Capture the cell that displays the provided text and extract its (X, Y) central coordinate. 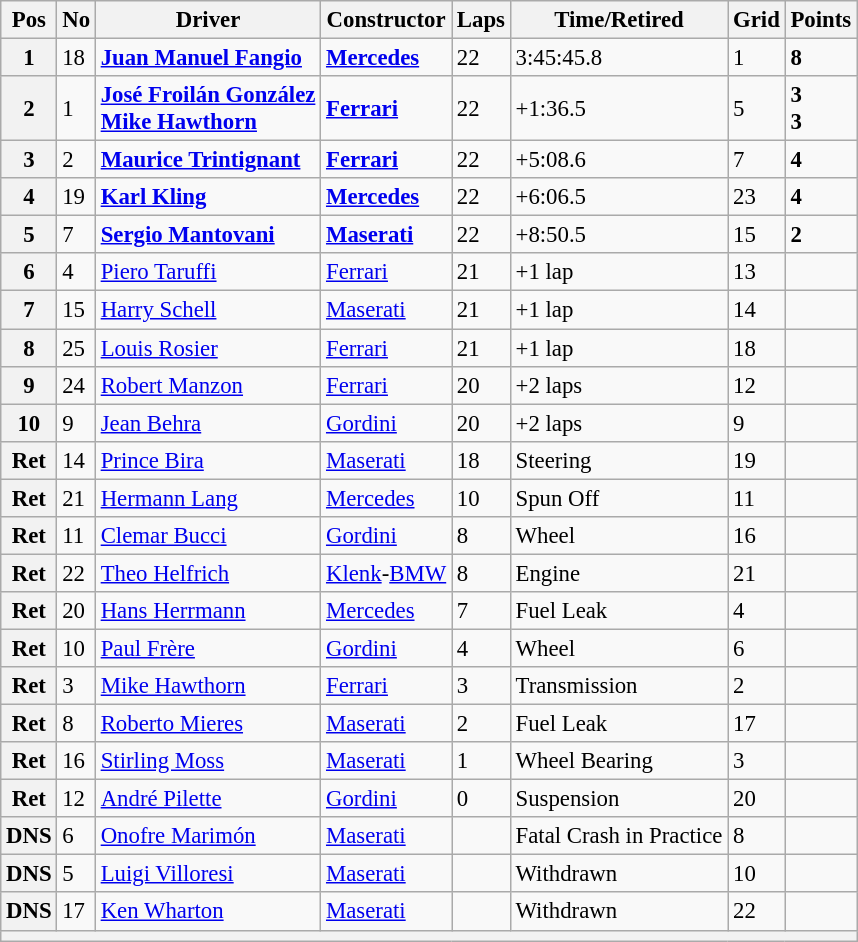
Stirling Moss (208, 761)
Onofre Marimón (208, 836)
Constructor (386, 20)
Theo Helfrich (208, 573)
André Pilette (208, 799)
+6:06.5 (618, 197)
Grid (756, 20)
Klenk-BMW (386, 573)
Hans Herrmann (208, 611)
Wheel Bearing (618, 761)
Hermann Lang (208, 498)
Fatal Crash in Practice (618, 836)
Ken Wharton (208, 912)
Driver (208, 20)
Maurice Trintignant (208, 160)
+5:08.6 (618, 160)
25 (76, 348)
24 (76, 385)
Karl Kling (208, 197)
Time/Retired (618, 20)
Prince Bira (208, 460)
23 (756, 197)
Piero Taruffi (208, 273)
Laps (482, 20)
Clemar Bucci (208, 536)
Spun Off (618, 498)
Robert Manzon (208, 385)
Louis Rosier (208, 348)
33 (820, 108)
Points (820, 20)
Transmission (618, 686)
Steering (618, 460)
Engine (618, 573)
0 (482, 799)
3:45:45.8 (618, 58)
Suspension (618, 799)
Mike Hawthorn (208, 686)
13 (756, 273)
José Froilán González Mike Hawthorn (208, 108)
Harry Schell (208, 310)
Sergio Mantovani (208, 235)
Pos (29, 20)
+8:50.5 (618, 235)
Luigi Villoresi (208, 874)
Roberto Mieres (208, 724)
Juan Manuel Fangio (208, 58)
Paul Frère (208, 648)
No (76, 20)
+1:36.5 (618, 108)
Jean Behra (208, 423)
